Provide the [X, Y] coordinate of the cell's center where the given text is located.  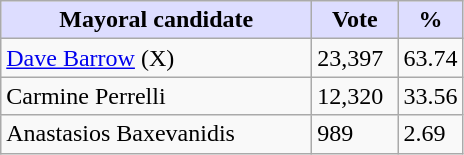
% [430, 20]
Dave Barrow (X) [156, 58]
33.56 [430, 96]
63.74 [430, 58]
12,320 [355, 96]
2.69 [430, 134]
989 [355, 134]
Carmine Perrelli [156, 96]
Anastasios Baxevanidis [156, 134]
Vote [355, 20]
23,397 [355, 58]
Mayoral candidate [156, 20]
